Identify which cell holds the provided text, then report its [x, y] central coordinate. 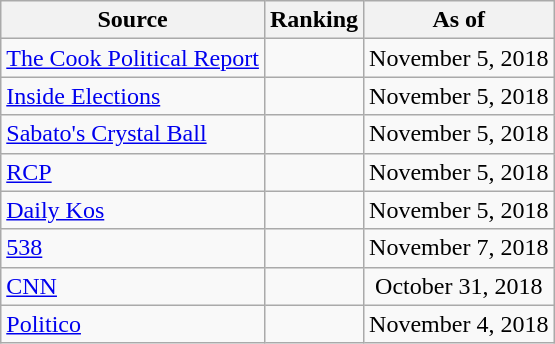
As of [459, 20]
Daily Kos [133, 210]
RCP [133, 172]
538 [133, 248]
November 7, 2018 [459, 248]
November 4, 2018 [459, 324]
Inside Elections [133, 96]
Politico [133, 324]
The Cook Political Report [133, 58]
Ranking [314, 20]
CNN [133, 286]
October 31, 2018 [459, 286]
Source [133, 20]
Sabato's Crystal Ball [133, 134]
